Extract the (X, Y) coordinate from the center of the cell holding the provided text.  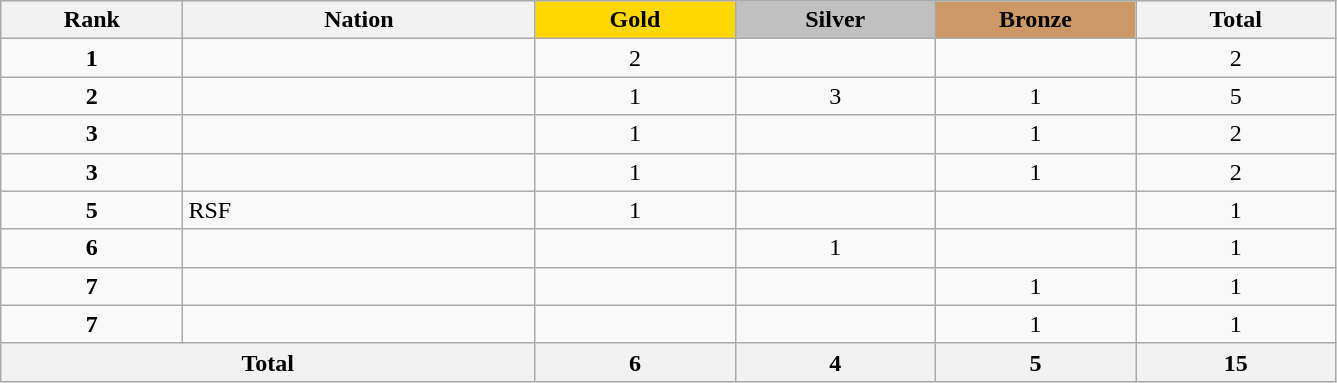
Silver (835, 20)
Rank (92, 20)
4 (835, 362)
Nation (359, 20)
15 (1236, 362)
Gold (635, 20)
Bronze (1035, 20)
RSF (359, 210)
